Scan for the cell matching the given text and deliver its (x, y) coordinate at center. 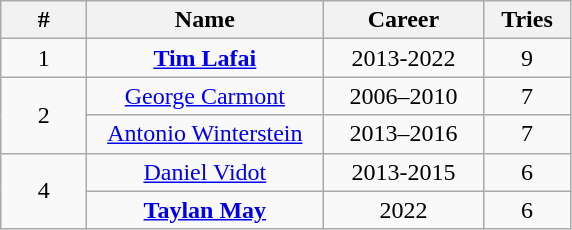
1 (44, 58)
2022 (404, 210)
Career (404, 20)
Name (205, 20)
Tim Lafai (205, 58)
2013-2015 (404, 172)
Antonio Winterstein (205, 134)
Taylan May (205, 210)
4 (44, 191)
2013–2016 (404, 134)
2013-2022 (404, 58)
9 (527, 58)
Daniel Vidot (205, 172)
2006–2010 (404, 96)
Tries (527, 20)
# (44, 20)
2 (44, 115)
George Carmont (205, 96)
